For the text-containing cell, return its midpoint in [x, y] coordinate format. 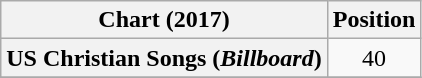
Chart (2017) [164, 20]
Position [374, 20]
US Christian Songs (Billboard) [164, 58]
40 [374, 58]
